Extract the (x, y) coordinate from the center of the cell holding the provided text.  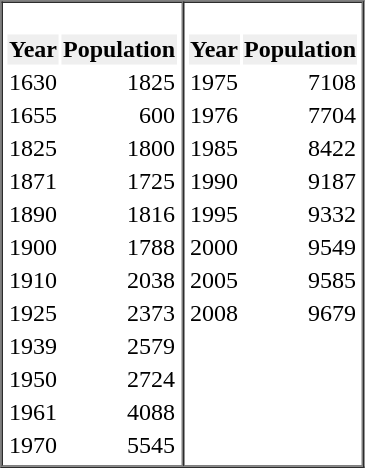
9549 (300, 247)
4088 (120, 413)
2724 (120, 379)
1970 (34, 445)
9332 (300, 215)
1975 (214, 83)
1985 (214, 149)
1900 (34, 247)
7704 (300, 115)
5545 (120, 445)
1788 (120, 247)
8422 (300, 149)
2373 (120, 313)
1725 (120, 181)
2008 (214, 313)
7108 (300, 83)
1910 (34, 281)
1995 (214, 215)
9187 (300, 181)
1871 (34, 181)
2038 (120, 281)
1961 (34, 413)
2579 (120, 347)
1976 (214, 115)
2000 (214, 247)
1890 (34, 215)
2005 (214, 281)
1800 (120, 149)
1630 (34, 83)
1925 (34, 313)
9679 (300, 313)
Year Population 1975 7108 1976 7704 1985 8422 1990 9187 1995 9332 2000 9549 2005 9585 2008 9679 (274, 234)
1990 (214, 181)
9585 (300, 281)
Year Population 1630 1825 1655 600 1825 1800 1871 1725 1890 1816 1900 1788 1910 2038 1925 2373 1939 2579 1950 2724 1961 4088 1970 5545 (92, 234)
600 (120, 115)
1939 (34, 347)
1816 (120, 215)
1950 (34, 379)
1655 (34, 115)
